Search for the cell housing the specified text and yield its [x, y] center coordinate. 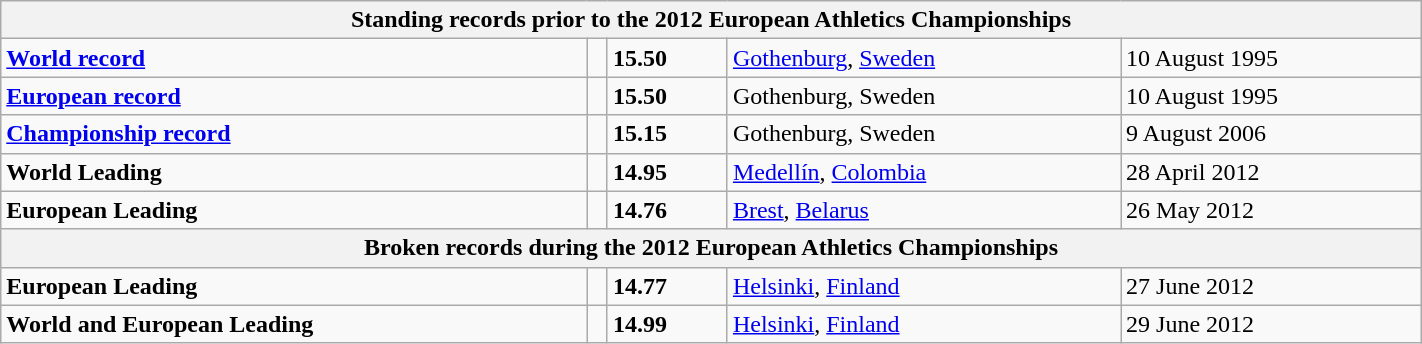
Brest, Belarus [924, 210]
14.77 [667, 286]
World record [294, 58]
29 June 2012 [1272, 324]
Medellín, Colombia [924, 172]
European record [294, 96]
Standing records prior to the 2012 European Athletics Championships [711, 20]
14.76 [667, 210]
Championship record [294, 134]
28 April 2012 [1272, 172]
26 May 2012 [1272, 210]
14.99 [667, 324]
15.15 [667, 134]
Broken records during the 2012 European Athletics Championships [711, 248]
World Leading [294, 172]
14.95 [667, 172]
27 June 2012 [1272, 286]
9 August 2006 [1272, 134]
World and European Leading [294, 324]
